Detect which cell encompasses the target text, then output its [x, y] center coordinate. 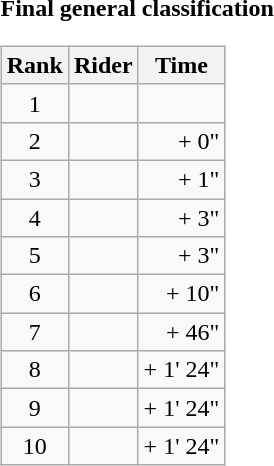
3 [34, 179]
6 [34, 294]
8 [34, 370]
+ 10" [182, 294]
4 [34, 217]
7 [34, 332]
10 [34, 446]
Time [182, 65]
2 [34, 141]
1 [34, 103]
5 [34, 256]
Rank [34, 65]
+ 1" [182, 179]
+ 0" [182, 141]
+ 46" [182, 332]
Rider [103, 65]
9 [34, 408]
